Identify which cell holds the provided text, then report its (X, Y) central coordinate. 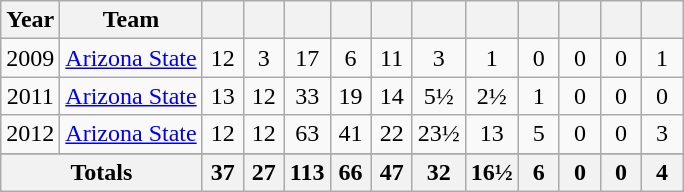
Year (30, 20)
66 (350, 172)
27 (264, 172)
17 (307, 58)
2012 (30, 134)
2½ (492, 96)
47 (392, 172)
14 (392, 96)
19 (350, 96)
113 (307, 172)
63 (307, 134)
4 (662, 172)
23½ (438, 134)
16½ (492, 172)
Team (131, 20)
33 (307, 96)
11 (392, 58)
Totals (102, 172)
41 (350, 134)
2011 (30, 96)
37 (222, 172)
22 (392, 134)
2009 (30, 58)
5½ (438, 96)
5 (538, 134)
32 (438, 172)
